Identify which cell holds the provided text, then report its [x, y] central coordinate. 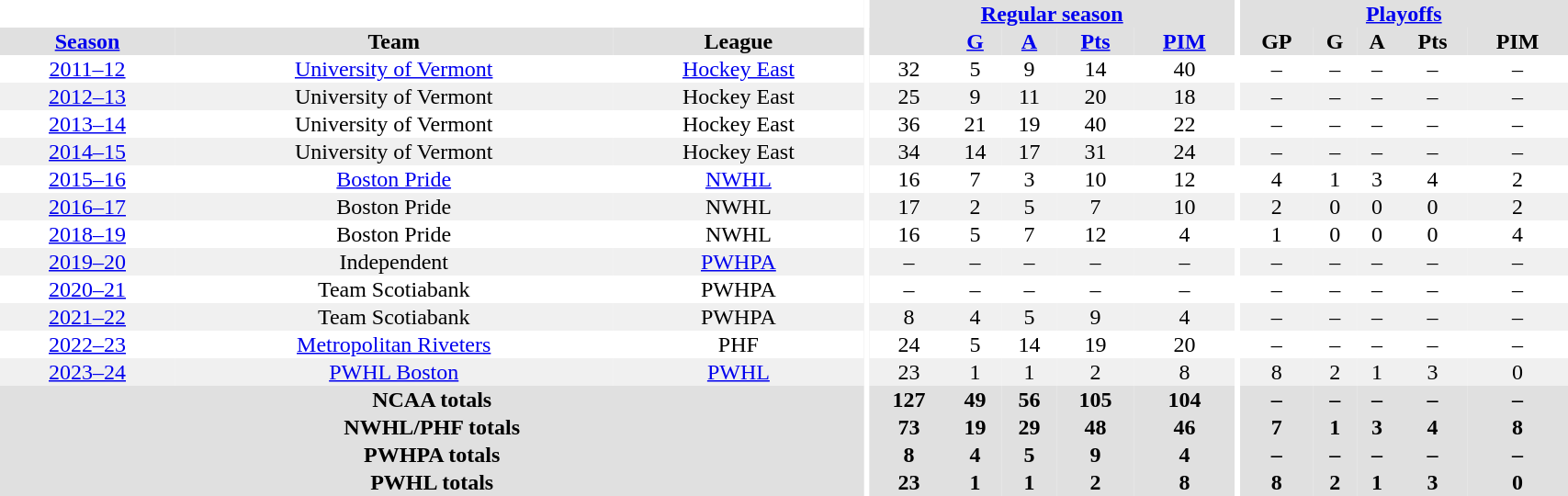
NCAA totals [432, 400]
49 [976, 400]
PWHL [739, 372]
2013–14 [87, 124]
18 [1184, 96]
Playoffs [1404, 14]
GP [1277, 41]
2020–21 [87, 289]
NWHL/PHF totals [432, 427]
31 [1095, 152]
2014–15 [87, 152]
11 [1029, 96]
104 [1184, 400]
34 [909, 152]
46 [1184, 427]
PWHL totals [432, 482]
22 [1184, 124]
Season [87, 41]
36 [909, 124]
48 [1095, 427]
25 [909, 96]
56 [1029, 400]
2018–19 [87, 234]
2019–20 [87, 262]
PHF [739, 344]
Independent [393, 262]
PWHL Boston [393, 372]
Team [393, 41]
2012–13 [87, 96]
2022–23 [87, 344]
21 [976, 124]
PWHPA totals [432, 455]
2011–12 [87, 69]
127 [909, 400]
2016–17 [87, 207]
73 [909, 427]
2021–22 [87, 317]
2023–24 [87, 372]
105 [1095, 400]
2015–16 [87, 179]
32 [909, 69]
29 [1029, 427]
Metropolitan Riveters [393, 344]
League [739, 41]
Regular season [1053, 14]
